Return the [X, Y] coordinate for the center point of the cell that contains the specified text.  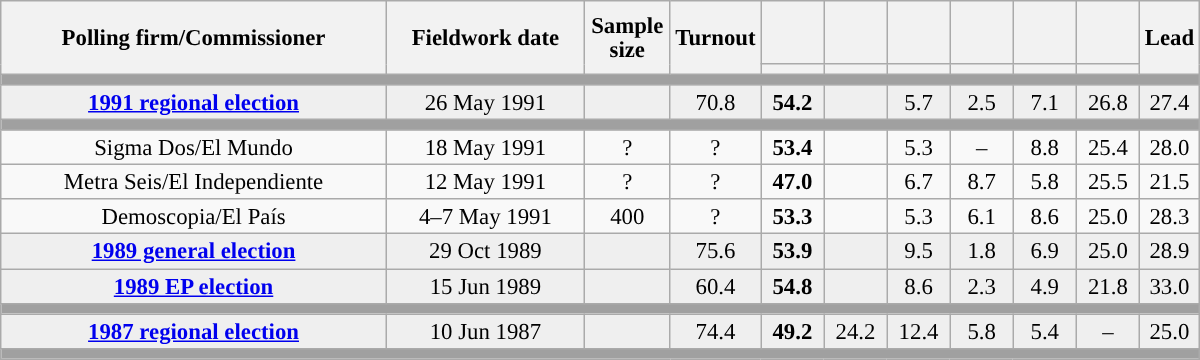
25.4 [1108, 148]
53.9 [792, 252]
1.8 [982, 252]
Demoscopia/El País [194, 218]
400 [627, 218]
1991 regional election [194, 102]
9.5 [918, 252]
1989 EP election [194, 286]
4–7 May 1991 [485, 218]
53.3 [792, 218]
26.8 [1108, 102]
27.4 [1169, 102]
10 Jun 1987 [485, 332]
74.4 [716, 332]
5.4 [1044, 332]
Sigma Dos/El Mundo [194, 148]
1987 regional election [194, 332]
28.9 [1169, 252]
21.5 [1169, 182]
1989 general election [194, 252]
Polling firm/Commissioner [194, 38]
28.0 [1169, 148]
12.4 [918, 332]
53.4 [792, 148]
4.9 [1044, 286]
25.5 [1108, 182]
12 May 1991 [485, 182]
8.7 [982, 182]
Fieldwork date [485, 38]
60.4 [716, 286]
8.8 [1044, 148]
70.8 [716, 102]
7.1 [1044, 102]
47.0 [792, 182]
21.8 [1108, 286]
5.7 [918, 102]
6.1 [982, 218]
6.7 [918, 182]
54.2 [792, 102]
29 Oct 1989 [485, 252]
28.3 [1169, 218]
6.9 [1044, 252]
2.5 [982, 102]
24.2 [856, 332]
Turnout [716, 38]
2.3 [982, 286]
Metra Seis/El Independiente [194, 182]
Lead [1169, 38]
33.0 [1169, 286]
Sample size [627, 38]
26 May 1991 [485, 102]
18 May 1991 [485, 148]
54.8 [792, 286]
49.2 [792, 332]
15 Jun 1989 [485, 286]
75.6 [716, 252]
